Determine the (x, y) coordinate at the center of the cell enclosing the given text.  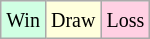
Draw (72, 20)
Loss (126, 20)
Win (24, 20)
